Identify which cell holds the provided text, then report its (X, Y) central coordinate. 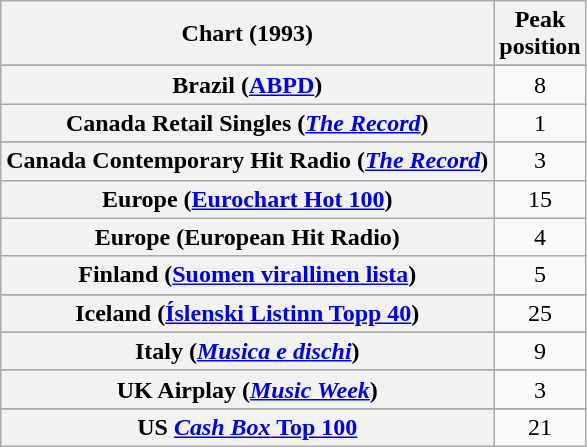
25 (540, 313)
Brazil (ABPD) (248, 85)
21 (540, 427)
Europe (Eurochart Hot 100) (248, 199)
Peakposition (540, 34)
UK Airplay (Music Week) (248, 389)
Finland (Suomen virallinen lista) (248, 275)
8 (540, 85)
9 (540, 351)
Canada Retail Singles (The Record) (248, 123)
Italy (Musica e dischi) (248, 351)
15 (540, 199)
1 (540, 123)
Canada Contemporary Hit Radio (The Record) (248, 161)
Europe (European Hit Radio) (248, 237)
5 (540, 275)
US Cash Box Top 100 (248, 427)
Chart (1993) (248, 34)
Iceland (Íslenski Listinn Topp 40) (248, 313)
4 (540, 237)
